From the cell containing the given text, extract its center point as [x, y] coordinate. 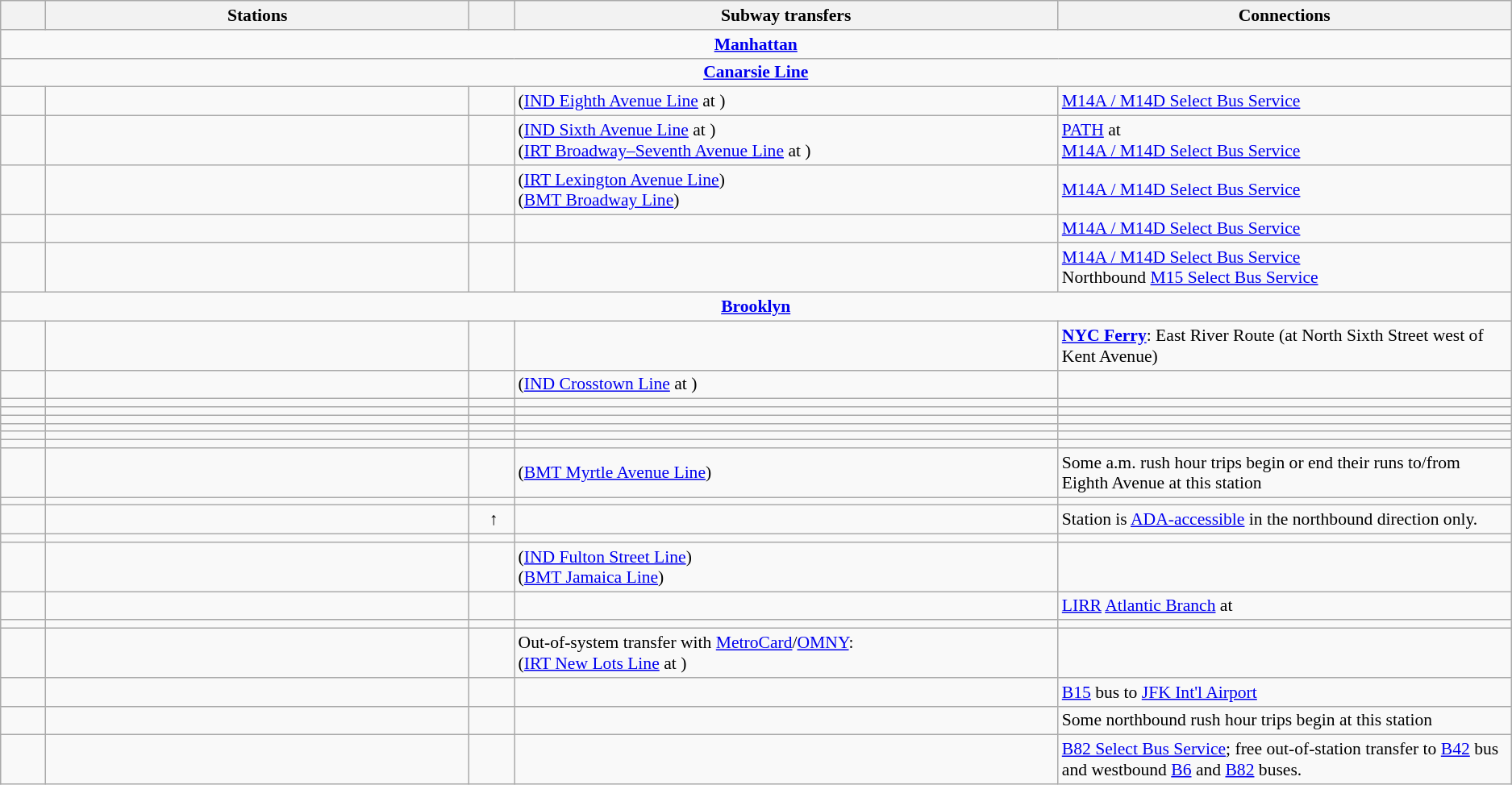
Subway transfers [786, 15]
Canarsie Line [756, 73]
M14A / M14D Select Bus ServiceNorthbound M15 Select Bus Service [1285, 268]
B82 Select Bus Service; free out-of-station transfer to B42 bus and westbound B6 and B82 buses. [1285, 759]
Connections [1285, 15]
Brooklyn [756, 307]
Station is ADA-accessible in the northbound direction only. [1285, 520]
(IND Crosstown Line at ) [786, 384]
NYC Ferry: East River Route (at North Sixth Street west of Kent Avenue) [1285, 345]
LIRR Atlantic Branch at [1285, 606]
Out-of-system transfer with MetroCard/OMNY: (IRT New Lots Line at ) [786, 653]
↑ [491, 520]
Some a.m. rush hour trips begin or end their runs to/from Eighth Avenue at this station [1285, 472]
Some northbound rush hour trips begin at this station [1285, 721]
(BMT Myrtle Avenue Line) [786, 472]
B15 bus to JFK Int'l Airport [1285, 692]
(IND Eighth Avenue Line at ) [786, 102]
(IND Sixth Avenue Line at ) (IRT Broadway–Seventh Avenue Line at ) [786, 140]
(IRT Lexington Avenue Line) (BMT Broadway Line) [786, 190]
(IND Fulton Street Line) (BMT Jamaica Line) [786, 567]
PATH at M14A / M14D Select Bus Service [1285, 140]
Manhattan [756, 44]
Stations [257, 15]
